Locate the cell with the specified text and output its [x, y] center coordinate. 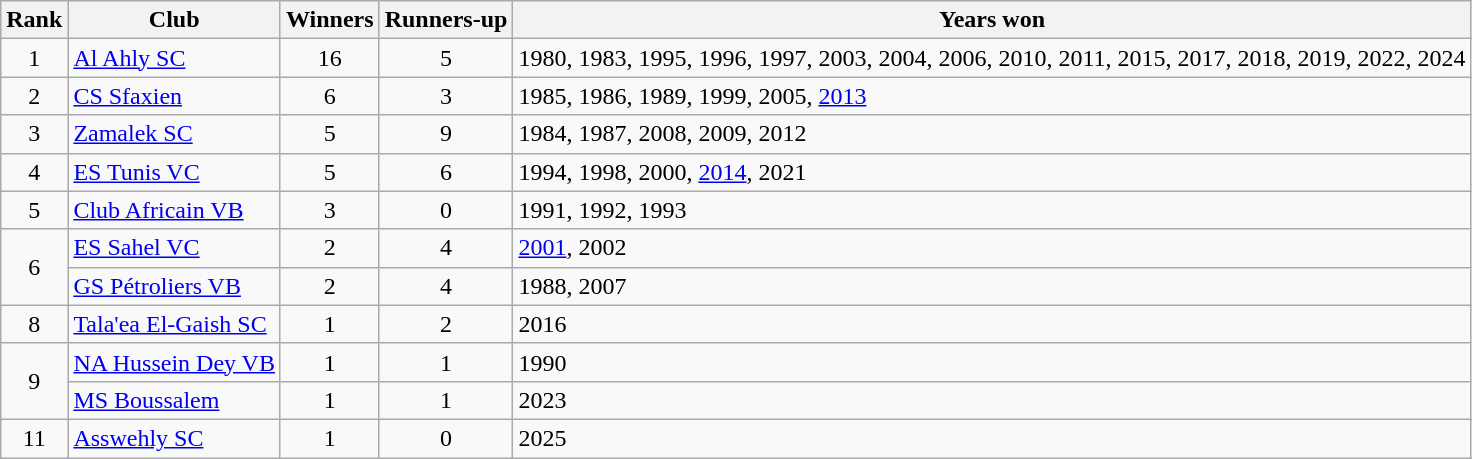
NA Hussein Dey VB [174, 362]
1990 [992, 362]
2016 [992, 324]
16 [330, 58]
ES Tunis VC [174, 172]
2023 [992, 400]
1988, 2007 [992, 286]
Years won [992, 20]
8 [34, 324]
MS Boussalem [174, 400]
Zamalek SC [174, 134]
Rank [34, 20]
Club Africain VB [174, 210]
1994, 1998, 2000, 2014, 2021 [992, 172]
1980, 1983, 1995, 1996, 1997, 2003, 2004, 2006, 2010, 2011, 2015, 2017, 2018, 2019, 2022, 2024 [992, 58]
Club [174, 20]
1984, 1987, 2008, 2009, 2012 [992, 134]
2025 [992, 438]
Asswehly SC [174, 438]
Tala'ea El-Gaish SC [174, 324]
Al Ahly SC [174, 58]
2001, 2002 [992, 248]
1991, 1992, 1993 [992, 210]
1985, 1986, 1989, 1999, 2005, 2013 [992, 96]
CS Sfaxien [174, 96]
GS Pétroliers VB [174, 286]
Winners [330, 20]
11 [34, 438]
Runners-up [446, 20]
ES Sahel VC [174, 248]
